Return the [x, y] coordinate for the center point of the cell that contains the specified text.  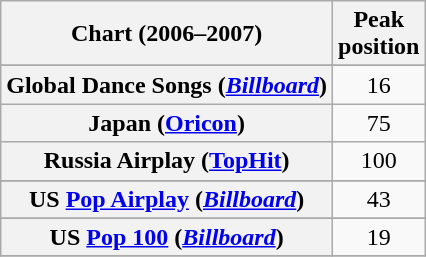
16 [379, 85]
US Pop Airplay (Billboard) [167, 199]
Peakposition [379, 34]
Chart (2006–2007) [167, 34]
75 [379, 123]
19 [379, 237]
US Pop 100 (Billboard) [167, 237]
43 [379, 199]
Russia Airplay (TopHit) [167, 161]
Japan (Oricon) [167, 123]
Global Dance Songs (Billboard) [167, 85]
100 [379, 161]
